Locate the cell with the specified text and output its (x, y) center coordinate. 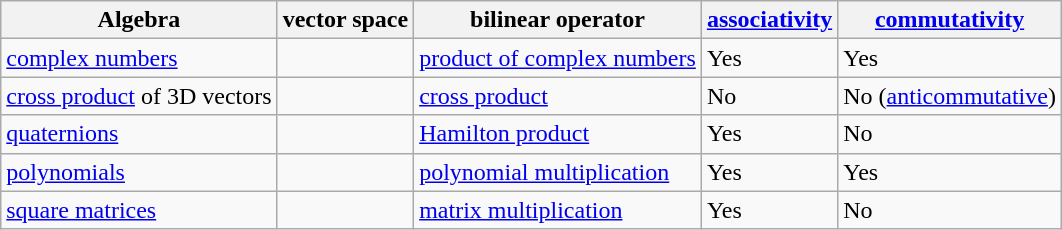
cross product (558, 96)
No (anticommutative) (950, 96)
polynomials (139, 172)
polynomial multiplication (558, 172)
matrix multiplication (558, 210)
bilinear operator (558, 20)
Hamilton product (558, 134)
vector space (346, 20)
square matrices (139, 210)
complex numbers (139, 58)
commutativity (950, 20)
cross product of 3D vectors (139, 96)
associativity (769, 20)
product of complex numbers (558, 58)
quaternions (139, 134)
Algebra (139, 20)
